Determine the (X, Y) coordinate at the center of the cell enclosing the given text.  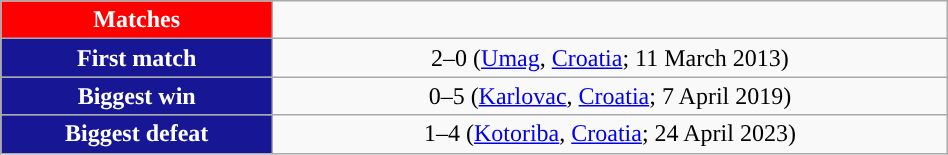
2–0 (Umag, Croatia; 11 March 2013) (610, 58)
Matches (137, 20)
0–5 (Karlovac, Croatia; 7 April 2019) (610, 96)
First match (137, 58)
1–4 (Kotoriba, Croatia; 24 April 2023) (610, 134)
Biggest win (137, 96)
Biggest defeat (137, 134)
